Scan for the cell matching the given text and deliver its [x, y] coordinate at center. 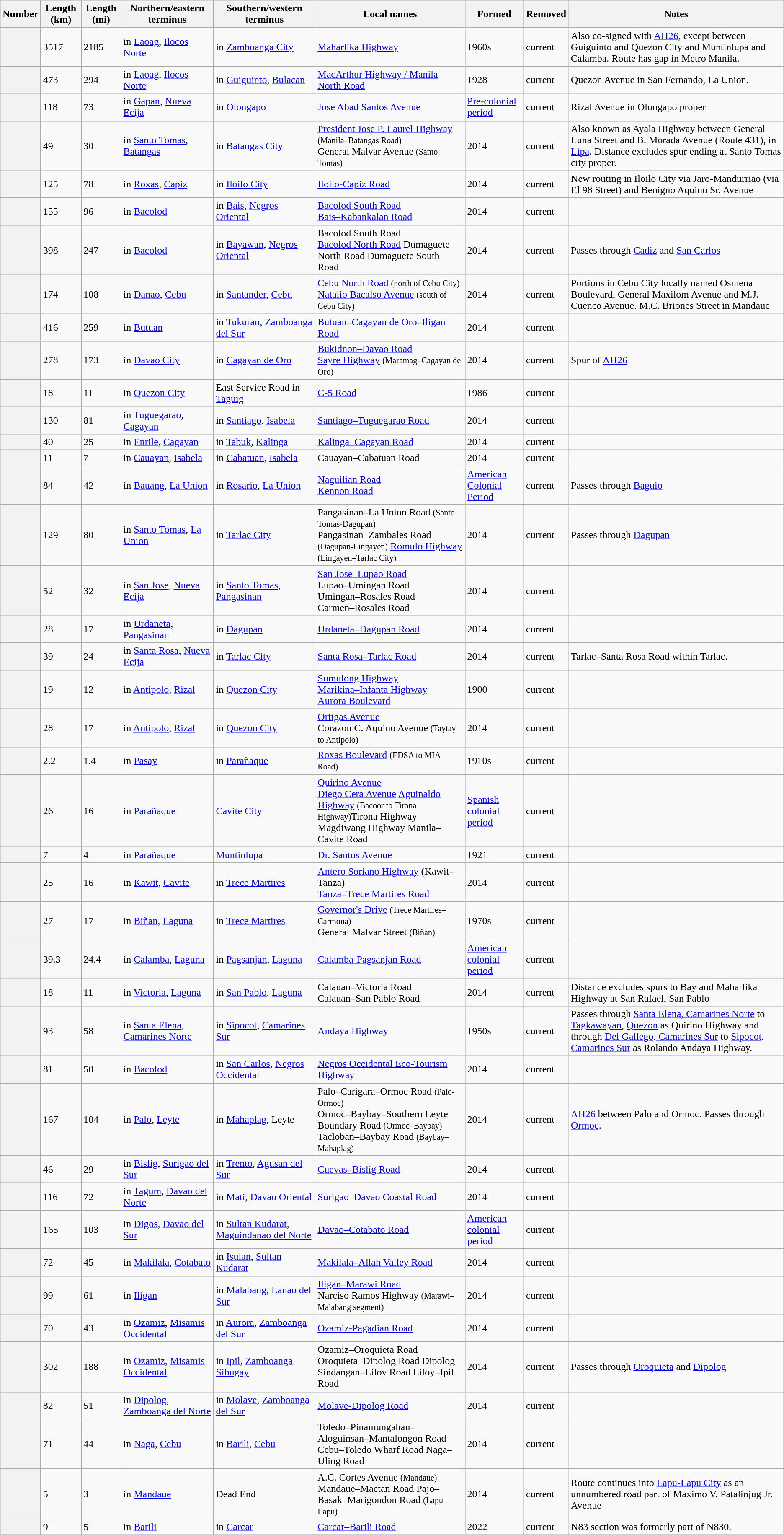
Dead End [265, 1494]
in Cagayan de Oro [265, 360]
3 [101, 1494]
in Santander, Cebu [265, 294]
39.3 [61, 959]
Cebu North Road (north of Cebu City)Natalio Bacalso Avenue (south of Cebu City) [390, 294]
294 [101, 80]
Southern/western terminus [265, 14]
188 [101, 1367]
in Guiguinto, Bulacan [265, 80]
116 [61, 1197]
259 [101, 327]
Quezon Avenue in San Fernando, La Union. [676, 80]
Formed [494, 14]
in Davao City [168, 360]
Jose Abad Santos Avenue [390, 107]
1928 [494, 80]
New routing in Iloilo City via Jaro-Mandurriao (via El 98 Street) and Benigno Aquino Sr. Avenue [676, 184]
103 [101, 1230]
1921 [494, 855]
43 [101, 1328]
Number [21, 14]
MacArthur Highway / Manila North Road [390, 80]
26 [61, 810]
51 [101, 1406]
in Isulan, Sultan Kudarat [265, 1262]
in Roxas, Capiz [168, 184]
in Barili, Cebu [265, 1444]
Local names [390, 14]
in San Pablo, Laguna [265, 992]
in Naga, Cebu [168, 1444]
44 [101, 1444]
32 [101, 591]
Route continues into Lapu-Lapu City as an unnumbered road part of Maximo V. Patalinjug Jr. Avenue [676, 1494]
155 [61, 211]
Molave-Dipolog Road [390, 1406]
Santa Rosa–Tarlac Road [390, 656]
in Digos, Davao del Sur [168, 1230]
in Kawit, Cavite [168, 882]
30 [101, 146]
in Trento, Agusan del Sur [265, 1169]
Iloilo-Capiz Road [390, 184]
3517 [61, 47]
in Santa Rosa, Nueva Ecija [168, 656]
Tarlac–Santa Rosa Road within Tarlac. [676, 656]
167 [61, 1120]
46 [61, 1169]
in Tukuran, Zamboanga del Sur [265, 327]
in Batangas City [265, 146]
Santiago–Tuguegarao Road [390, 420]
40 [61, 442]
in Malabang, Lanao del Sur [265, 1295]
24.4 [101, 959]
473 [61, 80]
1950s [494, 1031]
Cavite City [265, 810]
29 [101, 1169]
Sumulong HighwayMarikina–Infanta HighwayAurora Boulevard [390, 689]
82 [61, 1406]
in Tabuk, Kalinga [265, 442]
Cauayan–Cabatuan Road [390, 458]
A.C. Cortes Avenue (Mandaue)Mandaue–Mactan Road Pajo–Basak–Marigondon Road (Lapu-Lapu) [390, 1494]
19 [61, 689]
in Bayawan, Negros Oriental [265, 250]
in Palo, Leyte [168, 1120]
Passes through Baguio [676, 485]
Rizal Avenue in Olongapo proper [676, 107]
80 [101, 535]
Passes through Dagupan [676, 535]
Removed [546, 14]
Iligan–Marawi RoadNarciso Ramos Highway (Marawi–Malabang segment) [390, 1295]
Dr. Santos Avenue [390, 855]
East Service Road in Taguig [265, 393]
27 [61, 921]
174 [61, 294]
Length (mi) [101, 14]
in Olongapo [265, 107]
1960s [494, 47]
in Cauayan, Isabela [168, 458]
Andaya Highway [390, 1031]
73 [101, 107]
49 [61, 146]
78 [101, 184]
278 [61, 360]
in Pasay [168, 761]
Cuevas–Bislig Road [390, 1169]
Distance excludes spurs to Bay and Maharlika Highway at San Rafael, San Pablo [676, 992]
130 [61, 420]
Carcar–Barili Road [390, 1527]
C-5 Road [390, 393]
118 [61, 107]
in Calamba, Laguna [168, 959]
in Zamboanga City [265, 47]
12 [101, 689]
in Molave, Zamboanga del Sur [265, 1406]
61 [101, 1295]
70 [61, 1328]
Roxas Boulevard (EDSA to MIA Road) [390, 761]
in Sipocot, Camarines Sur [265, 1031]
302 [61, 1367]
Naguilian RoadKennon Road [390, 485]
42 [101, 485]
1.4 [101, 761]
in Aurora, Zamboanga del Sur [265, 1328]
in Iligan [168, 1295]
Notes [676, 14]
125 [61, 184]
2022 [494, 1527]
in Mati, Davao Oriental [265, 1197]
Passes through Oroquieta and Dipolog [676, 1367]
in Bauang, La Union [168, 485]
58 [101, 1031]
93 [61, 1031]
in Enrile, Cagayan [168, 442]
N83 section was formerly part of N830. [676, 1527]
Portions in Cebu City locally named Osmena Boulevard, General Maxilom Avenue and M.J. Cuenco Avenue. M.C. Briones Street in Mandaue [676, 294]
in Butuan [168, 327]
39 [61, 656]
Spur of AH26 [676, 360]
50 [101, 1069]
in Santo Tomas, Pangasinan [265, 591]
52 [61, 591]
Maharlika Highway [390, 47]
in Makilala, Cotabato [168, 1262]
398 [61, 250]
in Mahaplag, Leyte [265, 1120]
Ortigas AvenueCorazon C. Aquino Avenue (Taytay to Antipolo) [390, 728]
in Pagsanjan, Laguna [265, 959]
Quirino AvenueDiego Cera Avenue Aguinaldo Highway (Bacoor to Tirona Highway)Tirona HighwayMagdiwang Highway Manila–Cavite Road [390, 810]
Pre-colonial period [494, 107]
129 [61, 535]
in Victoria, Laguna [168, 992]
4 [101, 855]
Also co-signed with AH26, except between Guiguinto and Quezon City and Muntinlupa and Calamba. Route has gap in Metro Manila. [676, 47]
Kalinga–Cagayan Road [390, 442]
President Jose P. Laurel Highway (Manila–Batangas Road)General Malvar Avenue (Santo Tomas) [390, 146]
2.2 [61, 761]
104 [101, 1120]
Spanish colonial period [494, 810]
Governor's Drive (Trece Martires–Carmona)General Malvar Street (Biñan) [390, 921]
in Santo Tomas, La Union [168, 535]
Length (km) [61, 14]
in Iloilo City [265, 184]
1900 [494, 689]
Muntinlupa [265, 855]
in Sultan Kudarat, Maguindanao del Norte [265, 1230]
Negros Occidental Eco-Tourism Highway [390, 1069]
in San Jose, Nueva Ecija [168, 591]
Ozamiz–Oroquieta RoadOroquieta–Dipolog Road Dipolog–Sindangan–Liloy Road Liloy–Ipil Road [390, 1367]
in Ipil, Zamboanga Sibugay [265, 1367]
in Bais, Negros Oriental [265, 211]
84 [61, 485]
Antero Soriano Highway (Kawit–Tanza)Tanza–Trece Martires Road [390, 882]
in Tagum, Davao del Norte [168, 1197]
416 [61, 327]
99 [61, 1295]
in Bislig, Surigao del Sur [168, 1169]
Davao–Cotabato Road [390, 1230]
in Santo Tomas, Batangas [168, 146]
Bukidnon–Davao RoadSayre Highway (Maramag–Cagayan de Oro) [390, 360]
Bacolod South RoadBais–Kabankalan Road [390, 211]
American Colonial Period [494, 485]
Ozamiz-Pagadian Road [390, 1328]
in Cabatuan, Isabela [265, 458]
in Gapan, Nueva Ecija [168, 107]
Palo–Carigara–Ormoc Road (Palo-Ormoc)Ormoc–Baybay–Southern Leyte Boundary Road (Ormoc–Baybay) Tacloban–Baybay Road (Baybay–Mahaplag) [390, 1120]
Pangasinan–La Union Road (Santo Tomas-Dagupan)Pangasinan–Zambales Road (Dagupan-Lingayen) Romulo Highway (Lingayen–Tarlac City) [390, 535]
AH26 between Palo and Ormoc. Passes through Ormoc. [676, 1120]
Calamba-Pagsanjan Road [390, 959]
165 [61, 1230]
45 [101, 1262]
in Rosario, La Union [265, 485]
Butuan–Cagayan de Oro–Iligan Road [390, 327]
Calauan–Victoria RoadCalauan–San Pablo Road [390, 992]
Surigao–Davao Coastal Road [390, 1197]
1986 [494, 393]
Urdaneta–Dagupan Road [390, 629]
173 [101, 360]
71 [61, 1444]
Passes through Cadiz and San Carlos [676, 250]
in Santa Elena, Camarines Norte [168, 1031]
9 [61, 1527]
in Santiago, Isabela [265, 420]
in Tuguegarao, Cagayan [168, 420]
1970s [494, 921]
in Mandaue [168, 1494]
in Barili [168, 1527]
96 [101, 211]
in Carcar [265, 1527]
Bacolod South RoadBacolod North Road Dumaguete North Road Dumaguete South Road [390, 250]
247 [101, 250]
1910s [494, 761]
108 [101, 294]
2185 [101, 47]
Toledo–Pinamungahan–Aloguinsan–Mantalongon RoadCebu–Toledo Wharf Road Naga–Uling Road [390, 1444]
in Dagupan [265, 629]
in Biñan, Laguna [168, 921]
San Jose–Lupao RoadLupao–Umingan RoadUmingan–Rosales RoadCarmen–Rosales Road [390, 591]
Makilala–Allah Valley Road [390, 1262]
in Dipolog, Zamboanga del Norte [168, 1406]
in San Carlos, Negros Occidental [265, 1069]
in Urdaneta, Pangasinan [168, 629]
Northern/eastern terminus [168, 14]
in Danao, Cebu [168, 294]
24 [101, 656]
